Search for the cell housing the specified text and yield its [X, Y] center coordinate. 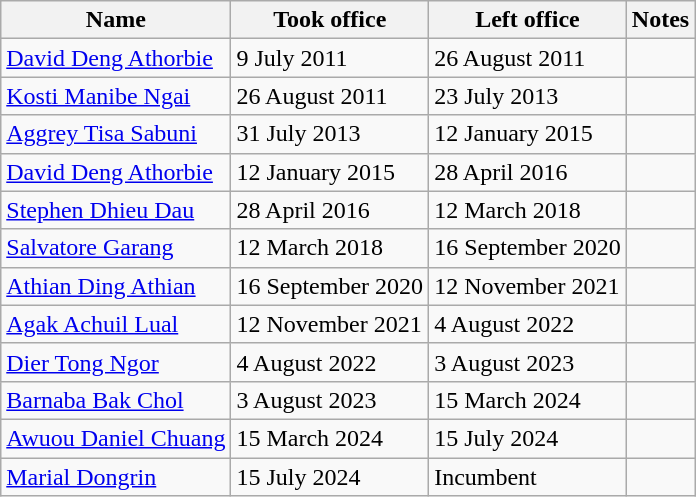
Athian Ding Athian [116, 286]
Notes [660, 20]
31 July 2013 [330, 134]
23 July 2013 [528, 96]
Stephen Dhieu Dau [116, 210]
Dier Tong Ngor [116, 362]
Took office [330, 20]
9 July 2011 [330, 58]
Incumbent [528, 477]
Salvatore Garang [116, 248]
Kosti Manibe Ngai [116, 96]
Agak Achuil Lual [116, 324]
Marial Dongrin [116, 477]
Barnaba Bak Chol [116, 400]
Awuou Daniel Chuang [116, 438]
Aggrey Tisa Sabuni [116, 134]
Left office [528, 20]
Name [116, 20]
